Return (x, y) of the center of cell containing provided text 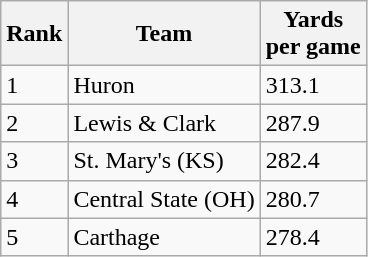
Team (164, 34)
Carthage (164, 237)
287.9 (313, 123)
280.7 (313, 199)
Rank (34, 34)
4 (34, 199)
282.4 (313, 161)
Lewis & Clark (164, 123)
2 (34, 123)
5 (34, 237)
3 (34, 161)
Yardsper game (313, 34)
278.4 (313, 237)
St. Mary's (KS) (164, 161)
313.1 (313, 85)
Huron (164, 85)
1 (34, 85)
Central State (OH) (164, 199)
